Capture the cell that displays the provided text and extract its (x, y) central coordinate. 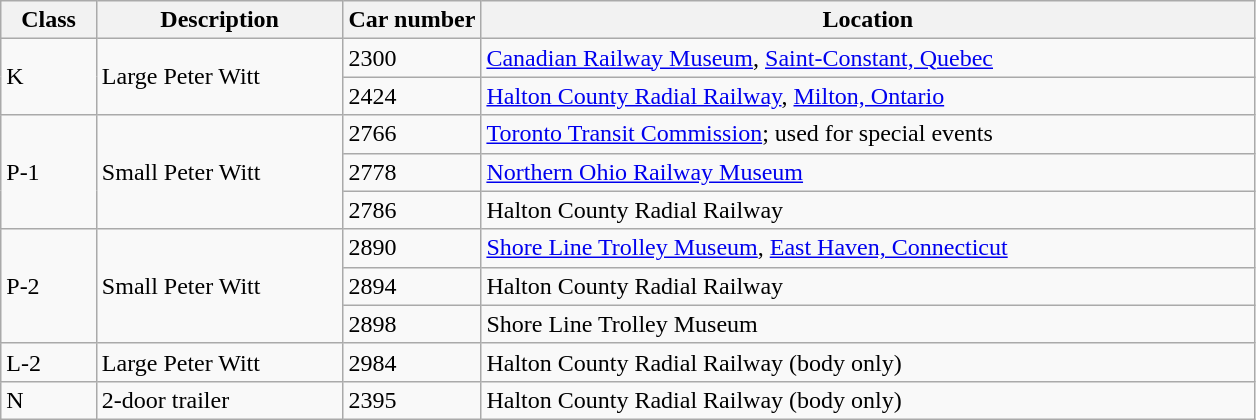
P-1 (49, 172)
L-2 (49, 362)
Toronto Transit Commission; used for special events (868, 134)
2786 (412, 210)
Northern Ohio Railway Museum (868, 172)
Location (868, 20)
Car number (412, 20)
2766 (412, 134)
K (49, 77)
Shore Line Trolley Museum (868, 324)
2778 (412, 172)
2395 (412, 400)
2898 (412, 324)
Canadian Railway Museum, Saint-Constant, Quebec (868, 58)
2-door trailer (220, 400)
2984 (412, 362)
N (49, 400)
2300 (412, 58)
P-2 (49, 286)
Halton County Radial Railway, Milton, Ontario (868, 96)
Description (220, 20)
2890 (412, 248)
2894 (412, 286)
2424 (412, 96)
Class (49, 20)
Shore Line Trolley Museum, East Haven, Connecticut (868, 248)
